Capture the cell that displays the provided text and extract its (X, Y) central coordinate. 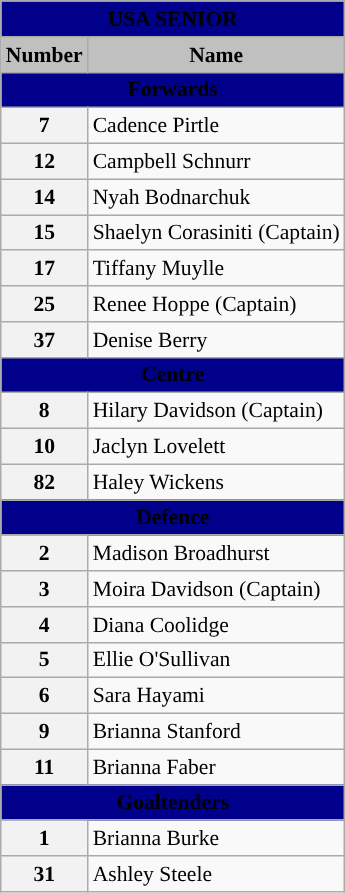
Nyah Bodnarchuk (216, 197)
15 (44, 233)
12 (44, 162)
Forwards (173, 90)
6 (44, 696)
4 (44, 625)
Sara Hayami (216, 696)
Hilary Davidson (Captain) (216, 411)
Moira Davidson (Captain) (216, 589)
5 (44, 660)
Denise Berry (216, 340)
11 (44, 767)
1 (44, 839)
31 (44, 874)
3 (44, 589)
Tiffany Muylle (216, 269)
Name (216, 55)
82 (44, 482)
17 (44, 269)
Brianna Faber (216, 767)
Brianna Stanford (216, 732)
14 (44, 197)
Centre (173, 375)
Goaltenders (173, 803)
Number (44, 55)
9 (44, 732)
Campbell Schnurr (216, 162)
Renee Hoppe (Captain) (216, 304)
2 (44, 554)
Jaclyn Lovelett (216, 447)
Shaelyn Corasiniti (Captain) (216, 233)
Haley Wickens (216, 482)
Brianna Burke (216, 839)
25 (44, 304)
Defence (173, 518)
8 (44, 411)
Diana Coolidge (216, 625)
Madison Broadhurst (216, 554)
37 (44, 340)
Ellie O'Sullivan (216, 660)
7 (44, 126)
Ashley Steele (216, 874)
10 (44, 447)
Cadence Pirtle (216, 126)
USA SENIOR (173, 19)
